Pinpoint the cell where the given text exists, returning its [X, Y] midpoint coordinate. 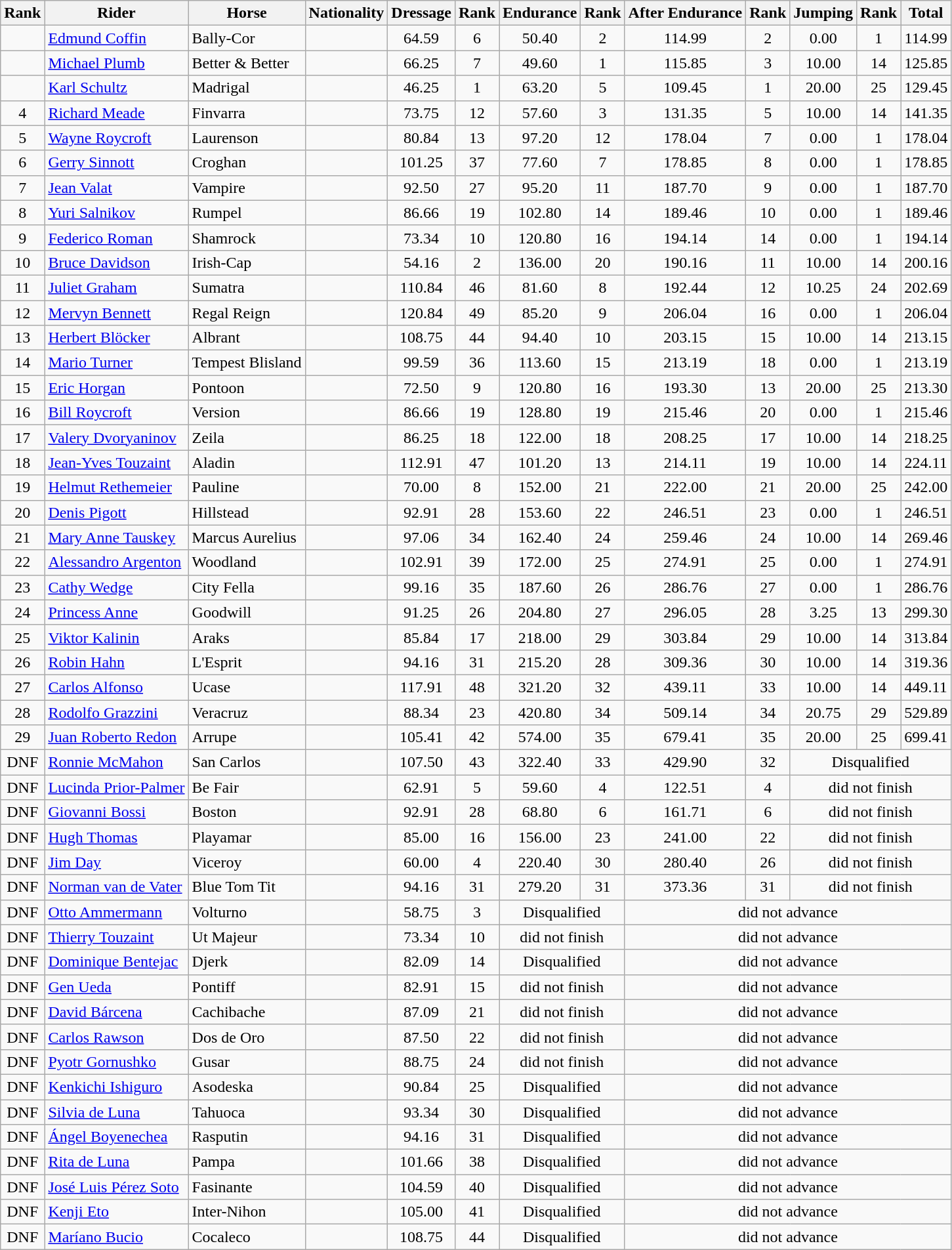
Pontiff [247, 987]
152.00 [540, 488]
Bally-Cor [247, 38]
Hillstead [247, 512]
57.60 [540, 113]
Bill Roycroft [117, 413]
46.25 [421, 88]
Mervyn Bennett [117, 313]
80.84 [421, 138]
Rodolfo Grazzini [117, 712]
Zeila [247, 438]
Ángel Boyenechea [117, 1137]
Wayne Roycroft [117, 138]
224.11 [926, 463]
112.91 [421, 463]
218.00 [540, 637]
Mario Turner [117, 363]
107.50 [421, 762]
Woodland [247, 562]
José Luis Pérez Soto [117, 1187]
Goodwill [247, 612]
187.60 [540, 587]
Jean Valat [117, 188]
40 [476, 1187]
Sumatra [247, 287]
37 [476, 163]
87.09 [421, 1012]
Aladin [247, 463]
Asodeska [247, 1087]
Hugh Thomas [117, 837]
Irish-Cap [247, 262]
Cachibache [247, 1012]
Total [926, 13]
110.84 [421, 287]
Arrupe [247, 738]
373.36 [685, 887]
156.00 [540, 837]
42 [476, 738]
128.80 [540, 413]
Pyotr Gornushko [117, 1062]
449.11 [926, 687]
Thierry Touzaint [117, 937]
Boston [247, 812]
81.60 [540, 287]
39 [476, 562]
172.00 [540, 562]
62.91 [421, 787]
46 [476, 287]
43 [476, 762]
Blue Tom Tit [247, 887]
Otto Ammermann [117, 912]
82.91 [421, 987]
202.69 [926, 287]
Michael Plumb [117, 63]
47 [476, 463]
Araks [247, 637]
Giovanni Bossi [117, 812]
Endurance [540, 13]
117.91 [421, 687]
77.60 [540, 163]
49.60 [540, 63]
Volturno [247, 912]
102.91 [421, 562]
214.11 [685, 463]
102.80 [540, 213]
115.85 [685, 63]
129.45 [926, 88]
Pauline [247, 488]
Juliet Graham [117, 287]
203.15 [685, 338]
72.50 [421, 388]
193.30 [685, 388]
49 [476, 313]
Vampire [247, 188]
319.36 [926, 662]
Dominique Bentejac [117, 962]
Rasputin [247, 1137]
Yuri Salnikov [117, 213]
85.84 [421, 637]
105.00 [421, 1212]
125.85 [926, 63]
Croghan [247, 163]
Carlos Rawson [117, 1037]
Nationality [346, 13]
After Endurance [685, 13]
309.36 [685, 662]
38 [476, 1162]
Valery Dvoryaninov [117, 438]
50.40 [540, 38]
94.40 [540, 338]
Richard Meade [117, 113]
Tempest Blisland [247, 363]
Edmund Coffin [117, 38]
San Carlos [247, 762]
Ut Majeur [247, 937]
City Fella [247, 587]
36 [476, 363]
Jumping [823, 13]
122.51 [685, 787]
190.16 [685, 262]
131.35 [685, 113]
429.90 [685, 762]
Robin Hahn [117, 662]
Viktor Kalinin [117, 637]
41 [476, 1212]
91.25 [421, 612]
208.25 [685, 438]
60.00 [421, 862]
Be Fair [247, 787]
Cathy Wedge [117, 587]
101.25 [421, 163]
529.89 [926, 712]
213.15 [926, 338]
Veracruz [247, 712]
Ronnie McMahon [117, 762]
L'Esprit [247, 662]
Gen Ueda [117, 987]
59.60 [540, 787]
Rider [117, 13]
Finvarra [247, 113]
48 [476, 687]
73.75 [421, 113]
322.40 [540, 762]
66.25 [421, 63]
220.40 [540, 862]
279.20 [540, 887]
Eric Horgan [117, 388]
Helmut Rethemeier [117, 488]
Kenji Eto [117, 1212]
296.05 [685, 612]
242.00 [926, 488]
269.46 [926, 537]
321.20 [540, 687]
Dressage [421, 13]
Princess Anne [117, 612]
Alessandro Argenton [117, 562]
Herbert Blöcker [117, 338]
Silvia de Luna [117, 1112]
303.84 [685, 637]
Marcus Aurelius [247, 537]
Jim Day [117, 862]
162.40 [540, 537]
Pontoon [247, 388]
Inter-Nihon [247, 1212]
68.80 [540, 812]
85.00 [421, 837]
153.60 [540, 512]
215.20 [540, 662]
Maríano Bucio [117, 1237]
Djerk [247, 962]
105.41 [421, 738]
92.50 [421, 188]
Karl Schultz [117, 88]
Gerry Sinnott [117, 163]
88.75 [421, 1062]
439.11 [685, 687]
218.25 [926, 438]
204.80 [540, 612]
Jean-Yves Touzaint [117, 463]
120.84 [421, 313]
85.20 [540, 313]
104.59 [421, 1187]
Norman van de Vater [117, 887]
88.34 [421, 712]
70.00 [421, 488]
101.66 [421, 1162]
Shamrock [247, 238]
241.00 [685, 837]
99.59 [421, 363]
Rita de Luna [117, 1162]
64.59 [421, 38]
136.00 [540, 262]
222.00 [685, 488]
420.80 [540, 712]
Cocaleco [247, 1237]
Bruce Davidson [117, 262]
86.25 [421, 438]
Albrant [247, 338]
82.09 [421, 962]
122.00 [540, 438]
509.14 [685, 712]
Viceroy [247, 862]
574.00 [540, 738]
Federico Roman [117, 238]
10.25 [823, 287]
54.16 [421, 262]
699.41 [926, 738]
113.60 [540, 363]
Laurenson [247, 138]
Playamar [247, 837]
109.45 [685, 88]
Regal Reign [247, 313]
90.84 [421, 1087]
97.06 [421, 537]
99.16 [421, 587]
Kenkichi Ishiguro [117, 1087]
Carlos Alfonso [117, 687]
3.25 [823, 612]
Horse [247, 13]
Gusar [247, 1062]
97.20 [540, 138]
213.30 [926, 388]
93.34 [421, 1112]
200.16 [926, 262]
Denis Pigott [117, 512]
299.30 [926, 612]
Mary Anne Tauskey [117, 537]
313.84 [926, 637]
Ucase [247, 687]
Madrigal [247, 88]
95.20 [540, 188]
192.44 [685, 287]
280.40 [685, 862]
Dos de Oro [247, 1037]
679.41 [685, 738]
259.46 [685, 537]
63.20 [540, 88]
Lucinda Prior-Palmer [117, 787]
20.75 [823, 712]
Fasinante [247, 1187]
David Bárcena [117, 1012]
Version [247, 413]
58.75 [421, 912]
Rumpel [247, 213]
Pampa [247, 1162]
Juan Roberto Redon [117, 738]
101.20 [540, 463]
Tahuoca [247, 1112]
141.35 [926, 113]
87.50 [421, 1037]
161.71 [685, 812]
Better & Better [247, 63]
